Search for the cell housing the specified text and yield its [X, Y] center coordinate. 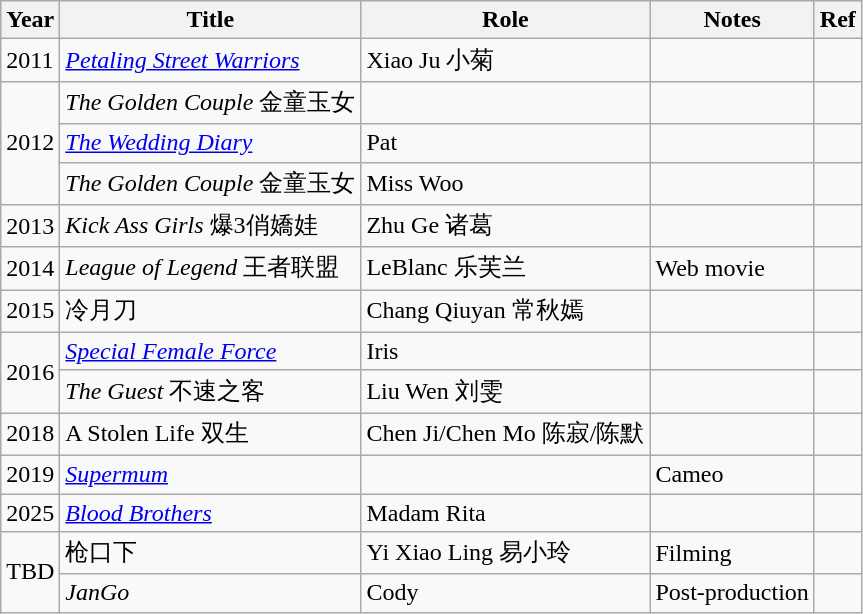
Xiao Ju 小菊 [506, 60]
2016 [30, 372]
Kick Ass Girls 爆3俏嬌娃 [210, 226]
枪口下 [210, 554]
Supermum [210, 474]
Title [210, 20]
Role [506, 20]
2013 [30, 226]
2011 [30, 60]
Blood Brothers [210, 513]
2018 [30, 434]
A Stolen Life 双生 [210, 434]
Yi Xiao Ling 易小玲 [506, 554]
Cameo [732, 474]
Post-production [732, 593]
Petaling Street Warriors [210, 60]
Special Female Force [210, 351]
TBD [30, 572]
Chang Qiuyan 常秋嫣 [506, 312]
League of Legend 王者联盟 [210, 268]
Chen Ji/Chen Mo 陈寂/陈默 [506, 434]
Web movie [732, 268]
Iris [506, 351]
Miss Woo [506, 184]
2019 [30, 474]
Madam Rita [506, 513]
2014 [30, 268]
JanGo [210, 593]
2015 [30, 312]
冷月刀 [210, 312]
2025 [30, 513]
LeBlanc 乐芙兰 [506, 268]
The Wedding Diary [210, 143]
Liu Wen 刘雯 [506, 392]
Year [30, 20]
Zhu Ge 诸葛 [506, 226]
Pat [506, 143]
Ref [838, 20]
Filming [732, 554]
The Guest 不速之客 [210, 392]
Notes [732, 20]
2012 [30, 142]
Cody [506, 593]
